Return (X, Y) of the center of cell containing provided text 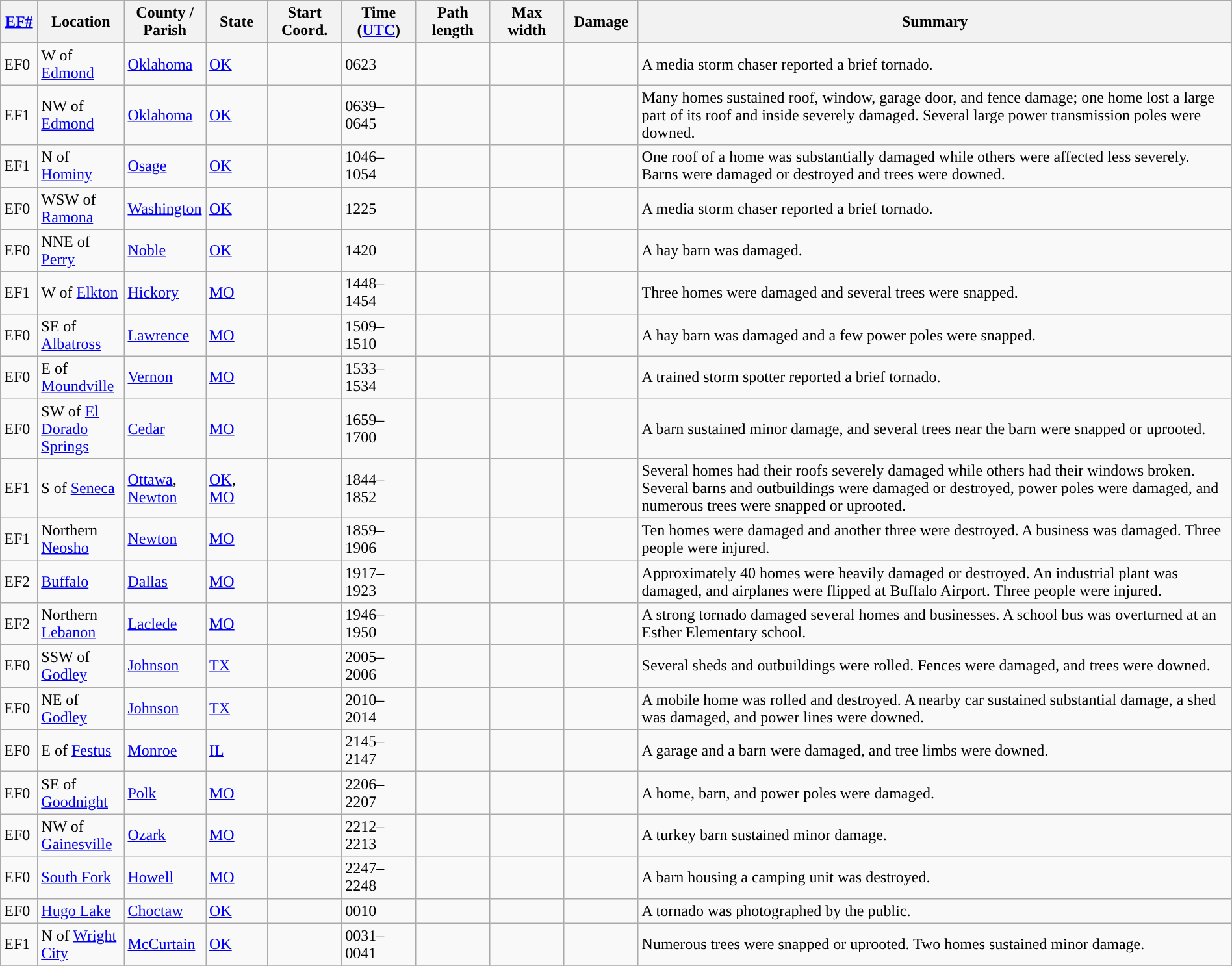
McCurtain (165, 945)
A hay barn was damaged. (934, 251)
N of Wright City (81, 945)
Cedar (165, 428)
County / Parish (165, 22)
South Fork (81, 877)
1509–1510 (379, 335)
Max width (527, 22)
A trained storm spotter reported a brief tornado. (934, 377)
Monroe (165, 751)
Howell (165, 877)
Summary (934, 22)
E of Moundville (81, 377)
A mobile home was rolled and destroyed. A nearby car sustained substantial damage, a shed was damaged, and power lines were downed. (934, 708)
Ottawa, Newton (165, 488)
Newton (165, 539)
0639–0645 (379, 115)
1225 (379, 208)
2005–2006 (379, 667)
Hugo Lake (81, 911)
Ten homes were damaged and another three were destroyed. A business was damaged. Three people were injured. (934, 539)
Location (81, 22)
Numerous trees were snapped or uprooted. Two homes sustained minor damage. (934, 945)
2145–2147 (379, 751)
SE of Goodnight (81, 793)
1659–1700 (379, 428)
Laclede (165, 624)
1046–1054 (379, 166)
Ozark (165, 835)
Buffalo (81, 581)
SE of Albatross (81, 335)
OK, MO (237, 488)
Time (UTC) (379, 22)
W of Edmond (81, 64)
A turkey barn sustained minor damage. (934, 835)
Northern Neosho (81, 539)
WSW of Ramona (81, 208)
2247–2248 (379, 877)
1859–1906 (379, 539)
Path length (453, 22)
A barn sustained minor damage, and several trees near the barn were snapped or uprooted. (934, 428)
A home, barn, and power poles were damaged. (934, 793)
Noble (165, 251)
1420 (379, 251)
A tornado was photographed by the public. (934, 911)
A barn housing a camping unit was destroyed. (934, 877)
SSW of Godley (81, 667)
A strong tornado damaged several homes and businesses. A school bus was overturned at an Esther Elementary school. (934, 624)
Vernon (165, 377)
0031–0041 (379, 945)
State (237, 22)
A garage and a barn were damaged, and tree limbs were downed. (934, 751)
SW of El Dorado Springs (81, 428)
NW of Gainesville (81, 835)
Dallas (165, 581)
Several sheds and outbuildings were rolled. Fences were damaged, and trees were downed. (934, 667)
1917–1923 (379, 581)
Choctaw (165, 911)
1946–1950 (379, 624)
A hay barn was damaged and a few power poles were snapped. (934, 335)
2212–2213 (379, 835)
2206–2207 (379, 793)
Three homes were damaged and several trees were snapped. (934, 292)
Start Coord. (305, 22)
1448–1454 (379, 292)
2010–2014 (379, 708)
0623 (379, 64)
NE of Godley (81, 708)
Washington (165, 208)
S of Seneca (81, 488)
N of Hominy (81, 166)
Damage (601, 22)
1844–1852 (379, 488)
IL (237, 751)
EF# (19, 22)
E of Festus (81, 751)
NNE of Perry (81, 251)
1533–1534 (379, 377)
One roof of a home was substantially damaged while others were affected less severely. Barns were damaged or destroyed and trees were downed. (934, 166)
NW of Edmond (81, 115)
Osage (165, 166)
Hickory (165, 292)
Lawrence (165, 335)
Northern Lebanon (81, 624)
0010 (379, 911)
W of Elkton (81, 292)
Polk (165, 793)
